Search for the cell housing the specified text and yield its [x, y] center coordinate. 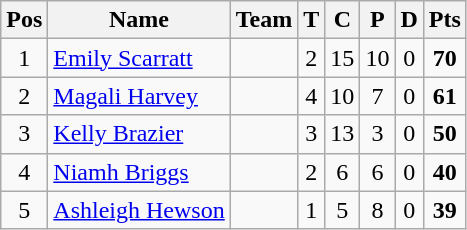
Emily Scarratt [139, 58]
P [378, 20]
Magali Harvey [139, 96]
8 [378, 210]
50 [444, 134]
Kelly Brazier [139, 134]
70 [444, 58]
T [312, 20]
13 [342, 134]
15 [342, 58]
7 [378, 96]
Pos [24, 20]
C [342, 20]
Pts [444, 20]
Niamh Briggs [139, 172]
39 [444, 210]
D [409, 20]
Team [264, 20]
61 [444, 96]
40 [444, 172]
Name [139, 20]
Ashleigh Hewson [139, 210]
